Determine the [X, Y] coordinate at the center of the cell enclosing the given text.  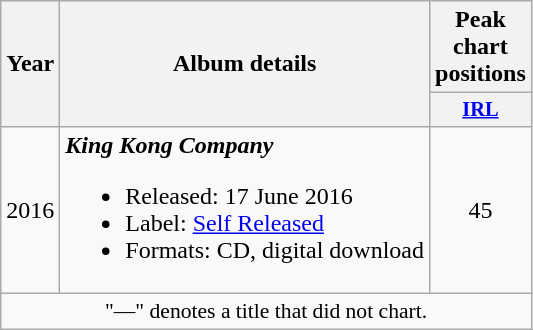
2016 [30, 210]
Year [30, 64]
King Kong CompanyReleased: 17 June 2016Label: Self ReleasedFormats: CD, digital download [245, 210]
Peak chart positions [481, 47]
IRL [481, 110]
Album details [245, 64]
"—" denotes a title that did not chart. [266, 312]
45 [481, 210]
